Extract the (X, Y) coordinate from the center of the cell holding the provided text.  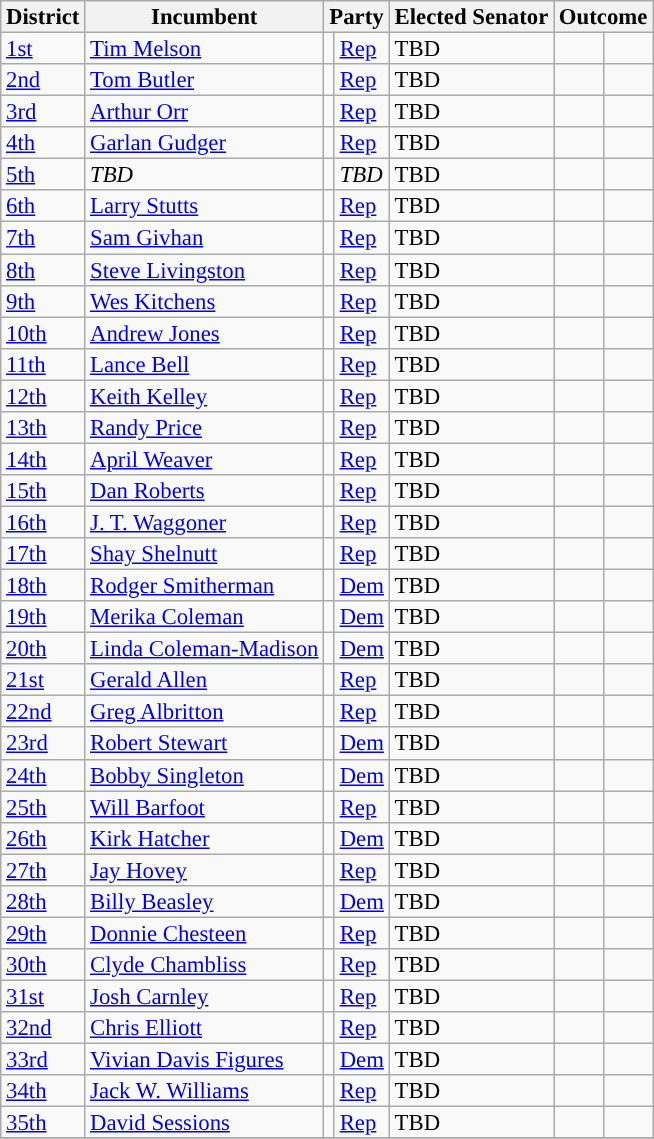
Chris Elliott (204, 1028)
14th (43, 459)
Bobby Singleton (204, 775)
16th (43, 522)
Incumbent (204, 17)
18th (43, 586)
5th (43, 175)
9th (43, 301)
J. T. Waggoner (204, 522)
Vivian Davis Figures (204, 1060)
Party (356, 17)
Shay Shelnutt (204, 554)
Dan Roberts (204, 491)
Arthur Orr (204, 112)
15th (43, 491)
Sam Givhan (204, 238)
12th (43, 396)
34th (43, 1091)
Will Barfoot (204, 807)
Andrew Jones (204, 333)
Billy Beasley (204, 902)
6th (43, 206)
20th (43, 649)
Lance Bell (204, 364)
25th (43, 807)
22nd (43, 712)
4th (43, 143)
Larry Stutts (204, 206)
17th (43, 554)
11th (43, 364)
Elected Senator (471, 17)
7th (43, 238)
April Weaver (204, 459)
32nd (43, 1028)
21st (43, 680)
27th (43, 870)
2nd (43, 80)
Garlan Gudger (204, 143)
Kirk Hatcher (204, 838)
13th (43, 428)
19th (43, 617)
Outcome (604, 17)
Gerald Allen (204, 680)
Robert Stewart (204, 744)
Randy Price (204, 428)
Tim Melson (204, 49)
Steve Livingston (204, 270)
Keith Kelley (204, 396)
8th (43, 270)
33rd (43, 1060)
Linda Coleman-Madison (204, 649)
28th (43, 902)
30th (43, 965)
Tom Butler (204, 80)
24th (43, 775)
Donnie Chesteen (204, 933)
Jay Hovey (204, 870)
District (43, 17)
10th (43, 333)
Rodger Smitherman (204, 586)
29th (43, 933)
Josh Carnley (204, 996)
Jack W. Williams (204, 1091)
31st (43, 996)
23rd (43, 744)
Wes Kitchens (204, 301)
David Sessions (204, 1123)
35th (43, 1123)
Greg Albritton (204, 712)
26th (43, 838)
Merika Coleman (204, 617)
Clyde Chambliss (204, 965)
1st (43, 49)
3rd (43, 112)
